Pinpoint the cell where the given text exists, returning its [x, y] midpoint coordinate. 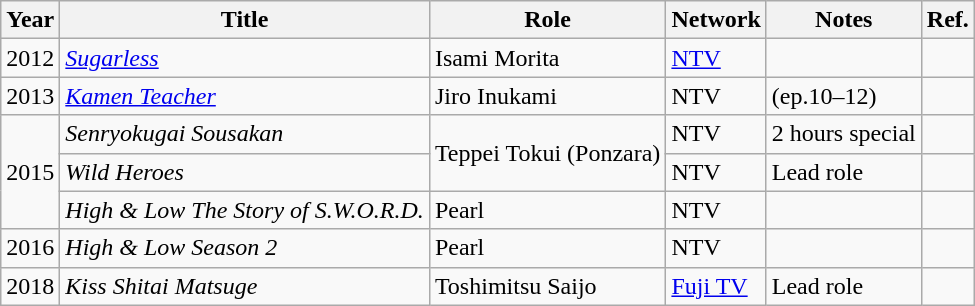
Year [30, 20]
2013 [30, 96]
Network [716, 20]
Teppei Tokui (Ponzara) [548, 153]
High & Low Season 2 [245, 248]
Role [548, 20]
2 hours special [844, 134]
Kamen Teacher [245, 96]
2016 [30, 248]
Fuji TV [716, 286]
2015 [30, 172]
(ep.10–12) [844, 96]
Kiss Shitai Matsuge [245, 286]
Jiro Inukami [548, 96]
Wild Heroes [245, 172]
Title [245, 20]
Notes [844, 20]
2018 [30, 286]
Toshimitsu Saijo [548, 286]
2012 [30, 58]
Sugarless [245, 58]
High & Low The Story of S.W.O.R.D. [245, 210]
Ref. [948, 20]
Senryokugai Sousakan [245, 134]
Isami Morita [548, 58]
